Provide the [X, Y] coordinate of the cell's center where the given text is located.  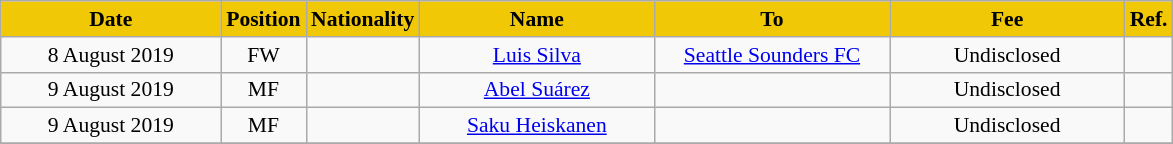
Ref. [1149, 19]
FW [264, 55]
Fee [1008, 19]
Abel Suárez [536, 90]
8 August 2019 [111, 55]
Position [264, 19]
Name [536, 19]
Nationality [362, 19]
To [772, 19]
Luis Silva [536, 55]
Saku Heiskanen [536, 126]
Date [111, 19]
Seattle Sounders FC [772, 55]
